Determine the (X, Y) coordinate at the center of the cell enclosing the given text.  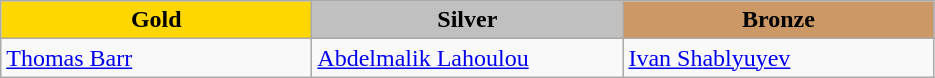
Thomas Barr (156, 58)
Abdelmalik Lahoulou (468, 58)
Ivan Shablyuyev (778, 58)
Bronze (778, 20)
Gold (156, 20)
Silver (468, 20)
